Provide the [x, y] coordinate of the cell's center where the given text is located.  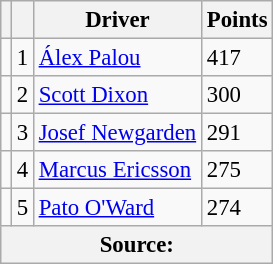
Driver [117, 20]
417 [236, 58]
2 [22, 95]
Álex Palou [117, 58]
Marcus Ericsson [117, 170]
4 [22, 170]
Scott Dixon [117, 95]
300 [236, 95]
5 [22, 208]
Josef Newgarden [117, 133]
1 [22, 58]
3 [22, 133]
291 [236, 133]
274 [236, 208]
Source: [137, 245]
275 [236, 170]
Points [236, 20]
Pato O'Ward [117, 208]
